Find where the given text appears and provide that cell's center as (X, Y) coordinate. 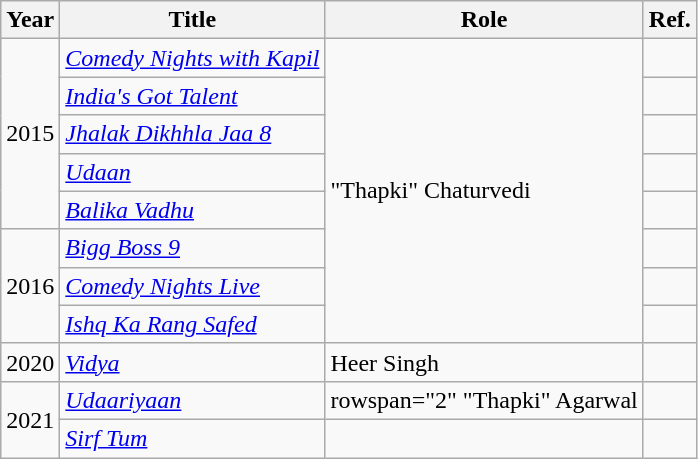
2015 (30, 134)
Heer Singh (484, 362)
Vidya (192, 362)
Title (192, 20)
rowspan="2" "Thapki" Agarwal (484, 400)
Jhalak Dikhhla Jaa 8 (192, 134)
Ishq Ka Rang Safed (192, 324)
Udaariyaan (192, 400)
2020 (30, 362)
Comedy Nights with Kapil (192, 58)
Bigg Boss 9 (192, 248)
Sirf Tum (192, 438)
2021 (30, 419)
India's Got Talent (192, 96)
Role (484, 20)
2016 (30, 286)
Balika Vadhu (192, 210)
Ref. (670, 20)
Comedy Nights Live (192, 286)
Udaan (192, 172)
"Thapki" Chaturvedi (484, 191)
Year (30, 20)
